Extract the [X, Y] coordinate from the center of the cell holding the provided text.  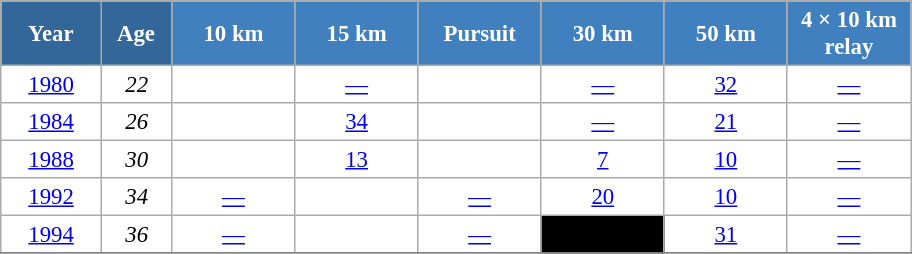
26 [136, 122]
31 [726, 235]
50 km [726, 34]
15 km [356, 34]
Age [136, 34]
36 [136, 235]
30 km [602, 34]
Year [52, 34]
1992 [52, 197]
Pursuit [480, 34]
30 [136, 160]
22 [136, 85]
7 [602, 160]
4 × 10 km relay [848, 34]
13 [356, 160]
20 [602, 197]
1980 [52, 85]
10 km [234, 34]
21 [726, 122]
1988 [52, 160]
1994 [52, 235]
32 [726, 85]
1984 [52, 122]
